Output the [X, Y] coordinate of the center of the cell containing the given text.  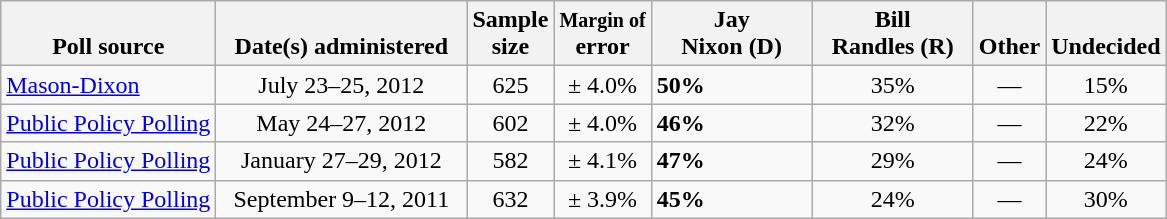
46% [732, 123]
May 24–27, 2012 [342, 123]
Mason-Dixon [108, 85]
582 [510, 161]
July 23–25, 2012 [342, 85]
Samplesize [510, 34]
30% [1106, 199]
632 [510, 199]
45% [732, 199]
35% [892, 85]
32% [892, 123]
29% [892, 161]
Undecided [1106, 34]
22% [1106, 123]
Poll source [108, 34]
Date(s) administered [342, 34]
Margin oferror [602, 34]
JayNixon (D) [732, 34]
50% [732, 85]
BillRandles (R) [892, 34]
± 3.9% [602, 199]
September 9–12, 2011 [342, 199]
Other [1009, 34]
January 27–29, 2012 [342, 161]
15% [1106, 85]
602 [510, 123]
625 [510, 85]
± 4.1% [602, 161]
47% [732, 161]
